Search for the cell housing the specified text and yield its (x, y) center coordinate. 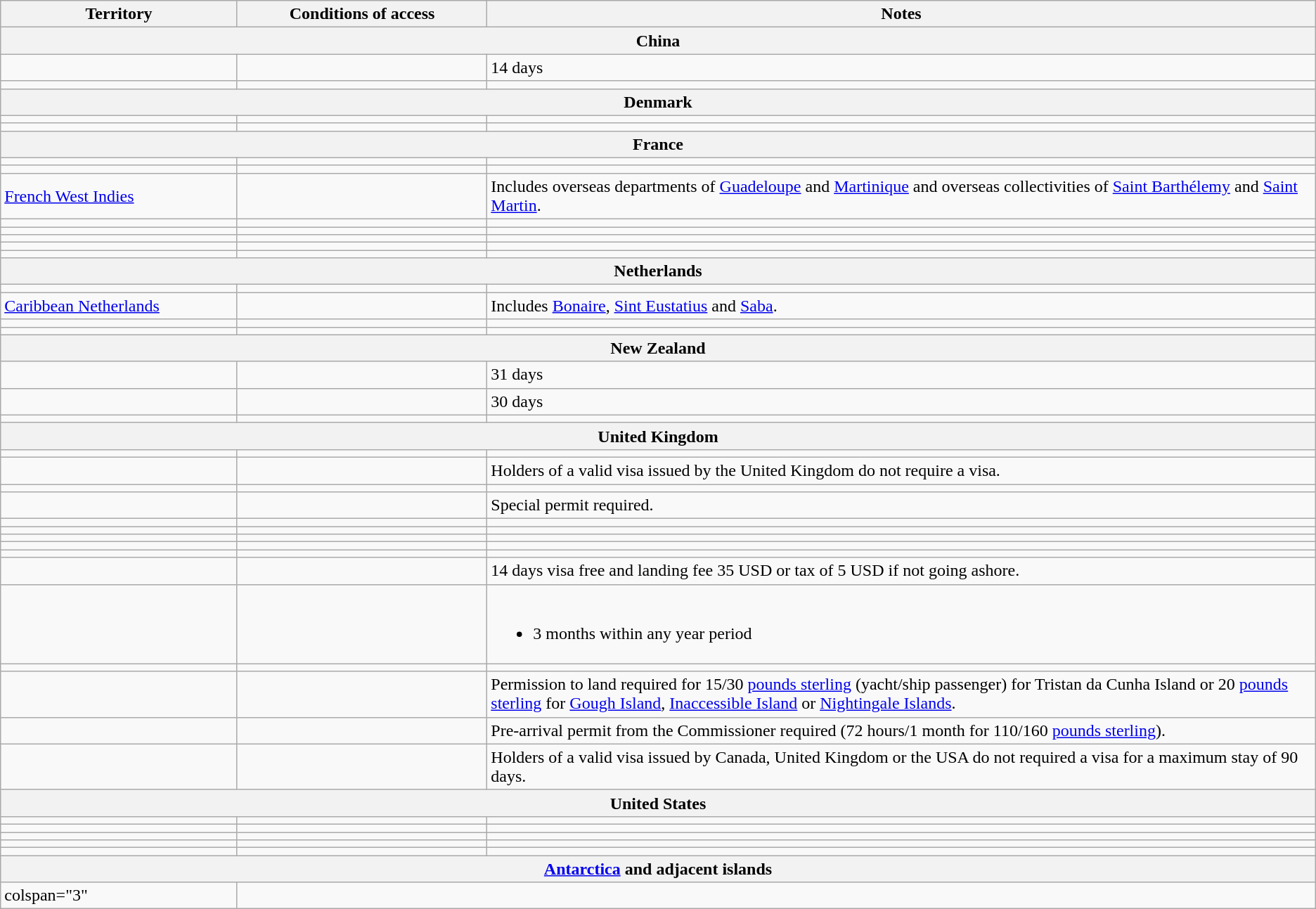
France (658, 144)
Includes Bonaire, Sint Eustatius and Saba. (901, 306)
French West Indies (120, 195)
United Kingdom (658, 436)
Pre-arrival permit from the Commissioner required (72 hours/1 month for 110/160 pounds sterling). (901, 730)
Denmark (658, 102)
30 days (901, 401)
3 months within any year period (901, 624)
Caribbean Netherlands (120, 306)
14 days (901, 67)
Special permit required. (901, 505)
New Zealand (658, 348)
colspan="3" (120, 896)
Conditions of access (361, 14)
Holders of a valid visa issued by Canada, United Kingdom or the USA do not required a visa for a maximum stay of 90 days. (901, 766)
Notes (901, 14)
Includes overseas departments of Guadeloupe and Martinique and overseas collectivities of Saint Barthélemy and Saint Martin. (901, 195)
14 days visa free and landing fee 35 USD or tax of 5 USD if not going ashore. (901, 571)
Antarctica and adjacent islands (658, 869)
United States (658, 803)
Holders of a valid visa issued by the United Kingdom do not require a visa. (901, 470)
Territory (120, 14)
31 days (901, 375)
China (658, 41)
Netherlands (658, 271)
